Search for the cell housing the specified text and yield its (X, Y) center coordinate. 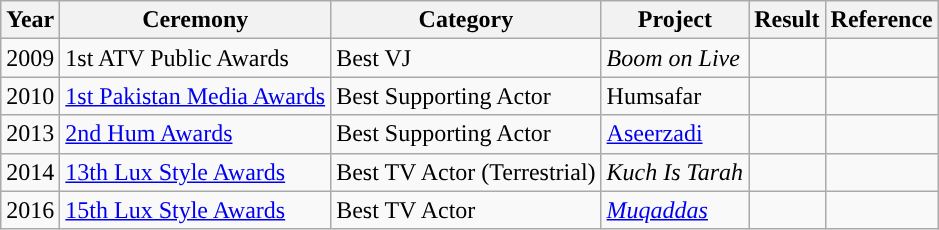
Best VJ (466, 58)
Best TV Actor (466, 210)
Result (787, 20)
Ceremony (196, 20)
Best TV Actor (Terrestrial) (466, 172)
Year (30, 20)
1st ATV Public Awards (196, 58)
Boom on Live (675, 58)
2016 (30, 210)
2009 (30, 58)
1st Pakistan Media Awards (196, 96)
Humsafar (675, 96)
Aseerzadi (675, 134)
Reference (882, 20)
Category (466, 20)
2014 (30, 172)
2010 (30, 96)
Project (675, 20)
13th Lux Style Awards (196, 172)
2013 (30, 134)
2nd Hum Awards (196, 134)
Kuch Is Tarah (675, 172)
15th Lux Style Awards (196, 210)
Muqaddas (675, 210)
